Return [x, y] of the center of cell containing provided text 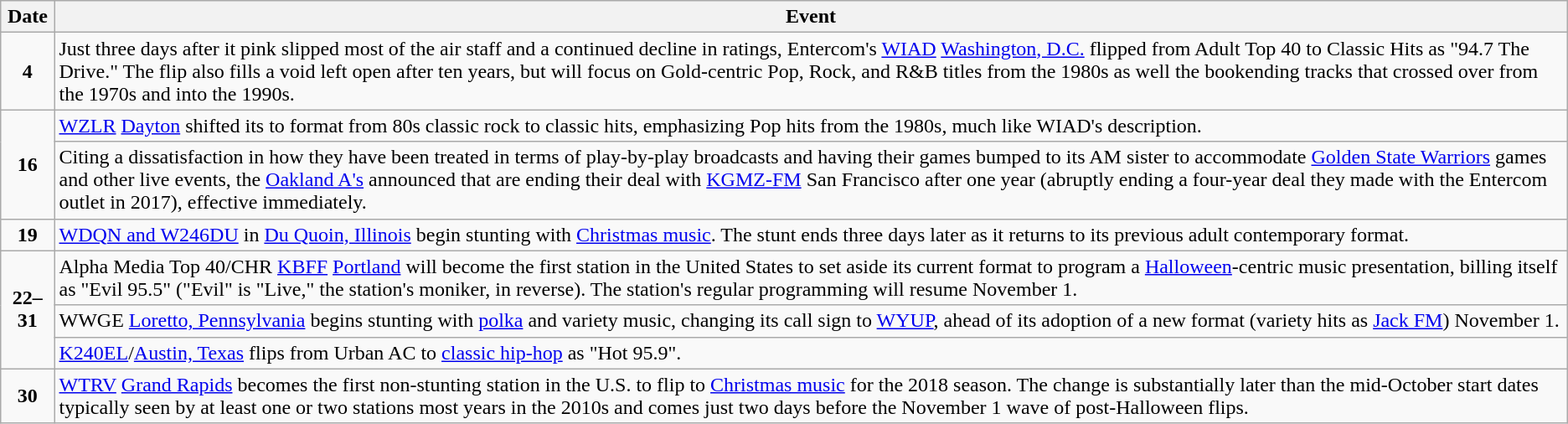
16 [28, 164]
19 [28, 235]
4 [28, 71]
K240EL/Austin, Texas flips from Urban AC to classic hip-hop as "Hot 95.9". [811, 353]
Date [28, 17]
WZLR Dayton shifted its to format from 80s classic rock to classic hits, emphasizing Pop hits from the 1980s, much like WIAD's description. [811, 126]
30 [28, 396]
Event [811, 17]
22–31 [28, 310]
